Detect which cell encompasses the target text, then output its [x, y] center coordinate. 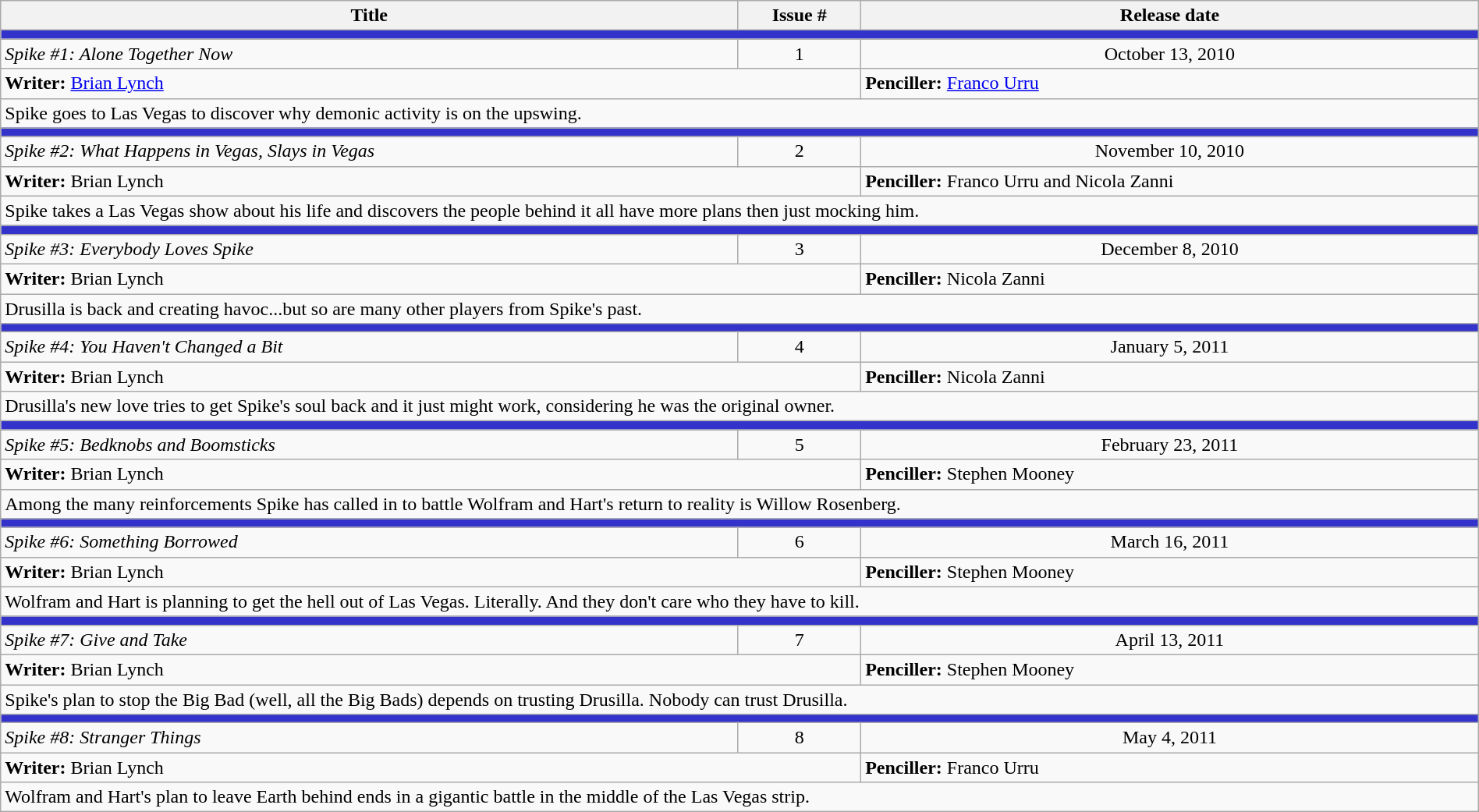
May 4, 2011 [1170, 738]
Spike #6: Something Borrowed [370, 542]
Drusilla's new love tries to get Spike's soul back and it just might work, considering he was the original owner. [739, 406]
5 [800, 445]
2 [800, 151]
January 5, 2011 [1170, 347]
3 [800, 249]
November 10, 2010 [1170, 151]
April 13, 2011 [1170, 640]
8 [800, 738]
March 16, 2011 [1170, 542]
Release date [1170, 16]
Among the many reinforcements Spike has called in to battle Wolfram and Hart's return to reality is Willow Rosenberg. [739, 504]
4 [800, 347]
Spike #3: Everybody Loves Spike [370, 249]
December 8, 2010 [1170, 249]
Drusilla is back and creating havoc...but so are many other players from Spike's past. [739, 308]
6 [800, 542]
Spike #5: Bedknobs and Boomsticks [370, 445]
1 [800, 54]
Title [370, 16]
Spike #2: What Happens in Vegas, Slays in Vegas [370, 151]
February 23, 2011 [1170, 445]
Spike #1: Alone Together Now [370, 54]
Issue # [800, 16]
Spike's plan to stop the Big Bad (well, all the Big Bads) depends on trusting Drusilla. Nobody can trust Drusilla. [739, 700]
Spike #8: Stranger Things [370, 738]
Penciller: Franco Urru and Nicola Zanni [1170, 181]
Wolfram and Hart's plan to leave Earth behind ends in a gigantic battle in the middle of the Las Vegas strip. [739, 797]
7 [800, 640]
October 13, 2010 [1170, 54]
Spike #7: Give and Take [370, 640]
Spike takes a Las Vegas show about his life and discovers the people behind it all have more plans then just mocking him. [739, 211]
Wolfram and Hart is planning to get the hell out of Las Vegas. Literally. And they don't care who they have to kill. [739, 601]
Spike #4: You Haven't Changed a Bit [370, 347]
Spike goes to Las Vegas to discover why demonic activity is on the upswing. [739, 113]
